Identify which cell holds the provided text, then report its [X, Y] central coordinate. 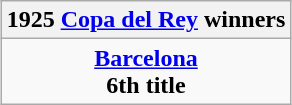
1925 Copa del Rey winners [146, 20]
Barcelona6th title [146, 72]
